Return [X, Y] of the center of cell containing provided text 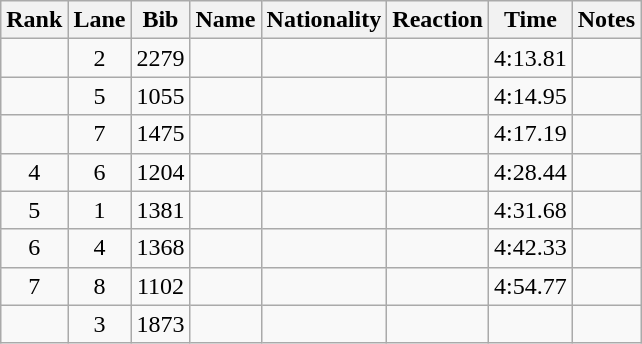
1381 [160, 210]
4:31.68 [530, 210]
Name [226, 20]
3 [100, 324]
1 [100, 210]
1204 [160, 172]
1475 [160, 134]
Rank [34, 20]
1368 [160, 248]
1873 [160, 324]
4:54.77 [530, 286]
1055 [160, 96]
Lane [100, 20]
Bib [160, 20]
Nationality [324, 20]
4:13.81 [530, 58]
4:17.19 [530, 134]
Reaction [438, 20]
2 [100, 58]
4:42.33 [530, 248]
4:28.44 [530, 172]
2279 [160, 58]
Time [530, 20]
8 [100, 286]
1102 [160, 286]
4:14.95 [530, 96]
Notes [606, 20]
